Identify which cell holds the provided text, then report its (X, Y) central coordinate. 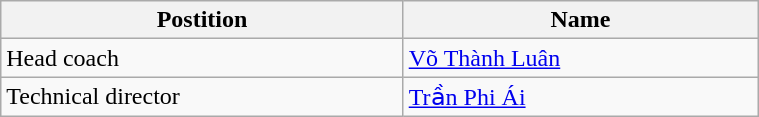
Postition (202, 20)
Name (580, 20)
Trần Phi Ái (580, 97)
Technical director (202, 97)
Võ Thành Luân (580, 58)
Head coach (202, 58)
